Provide the (X, Y) coordinate of the cell's center where the given text is located.  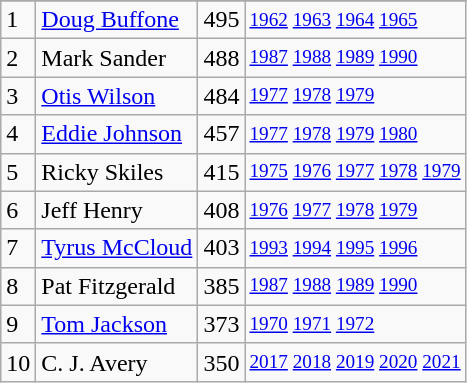
1977 1978 1979 (355, 96)
Jeff Henry (117, 210)
Doug Buffone (117, 20)
3 (18, 96)
2017 2018 2019 2020 2021 (355, 362)
Tom Jackson (117, 324)
1970 1971 1972 (355, 324)
2 (18, 58)
457 (222, 134)
488 (222, 58)
5 (18, 172)
Mark Sander (117, 58)
408 (222, 210)
1977 1978 1979 1980 (355, 134)
Otis Wilson (117, 96)
1976 1977 1978 1979 (355, 210)
Tyrus McCloud (117, 248)
403 (222, 248)
8 (18, 286)
7 (18, 248)
373 (222, 324)
495 (222, 20)
1 (18, 20)
Pat Fitzgerald (117, 286)
9 (18, 324)
385 (222, 286)
484 (222, 96)
1993 1994 1995 1996 (355, 248)
6 (18, 210)
Eddie Johnson (117, 134)
C. J. Avery (117, 362)
415 (222, 172)
350 (222, 362)
10 (18, 362)
1975 1976 1977 1978 1979 (355, 172)
4 (18, 134)
1962 1963 1964 1965 (355, 20)
Ricky Skiles (117, 172)
